Find where the given text appears and provide that cell's center as [X, Y] coordinate. 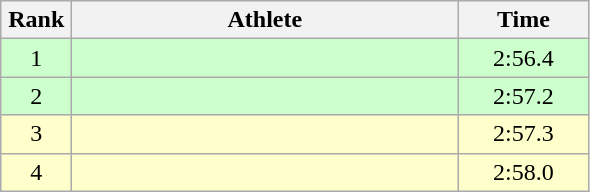
3 [36, 134]
2:56.4 [524, 58]
2:57.2 [524, 96]
4 [36, 172]
2:57.3 [524, 134]
Rank [36, 20]
Time [524, 20]
2:58.0 [524, 172]
1 [36, 58]
2 [36, 96]
Athlete [265, 20]
